Output the [x, y] coordinate of the center of the cell containing the given text.  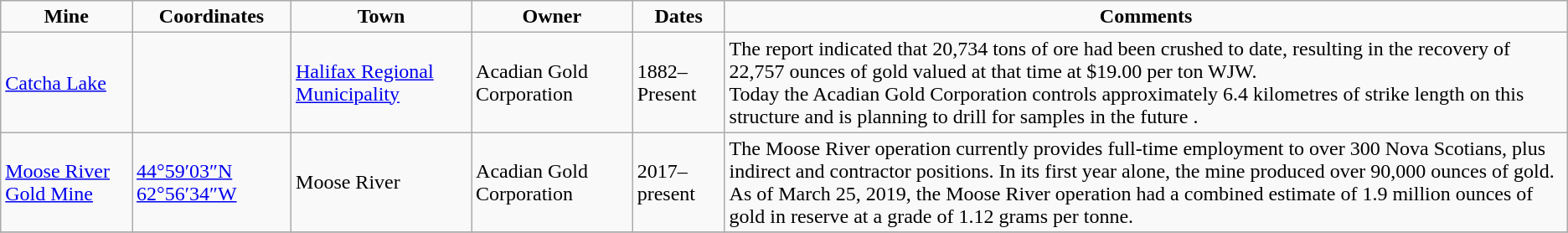
Coordinates [212, 17]
44°59′03″N 62°56′34″W [212, 183]
Comments [1146, 17]
Halifax Regional Municipality [382, 82]
2017–present [678, 183]
Mine [67, 17]
Catcha Lake [67, 82]
Moose River [382, 183]
Town [382, 17]
Moose River Gold Mine [67, 183]
Owner [553, 17]
Dates [678, 17]
1882–Present [678, 82]
